Return the [X, Y] coordinate for the center point of the cell that contains the specified text.  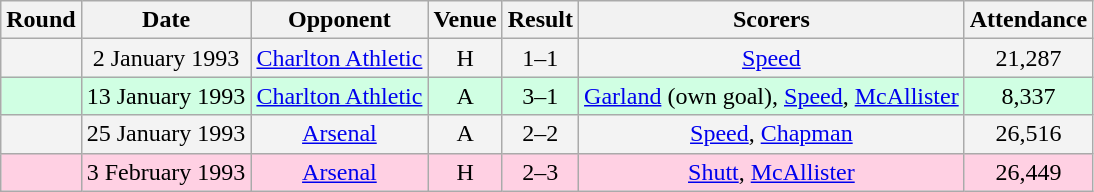
26,516 [1028, 134]
Garland (own goal), Speed, McAllister [772, 96]
8,337 [1028, 96]
21,287 [1028, 58]
Opponent [340, 20]
Round [41, 20]
2 January 1993 [166, 58]
25 January 1993 [166, 134]
Venue [465, 20]
2–2 [540, 134]
Scorers [772, 20]
Speed [772, 58]
26,449 [1028, 172]
Attendance [1028, 20]
Speed, Chapman [772, 134]
Shutt, McAllister [772, 172]
3–1 [540, 96]
3 February 1993 [166, 172]
Date [166, 20]
2–3 [540, 172]
13 January 1993 [166, 96]
Result [540, 20]
1–1 [540, 58]
